Locate the cell with the specified text and output its [X, Y] center coordinate. 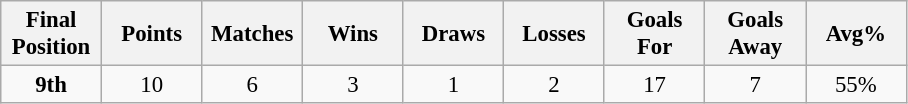
17 [654, 85]
6 [252, 85]
Avg% [856, 34]
Final Position [52, 34]
Losses [554, 34]
55% [856, 85]
7 [756, 85]
Wins [354, 34]
Points [152, 34]
Matches [252, 34]
Goals Away [756, 34]
10 [152, 85]
Draws [454, 34]
3 [354, 85]
1 [454, 85]
Goals For [654, 34]
2 [554, 85]
9th [52, 85]
